Capture the cell that displays the provided text and extract its (X, Y) central coordinate. 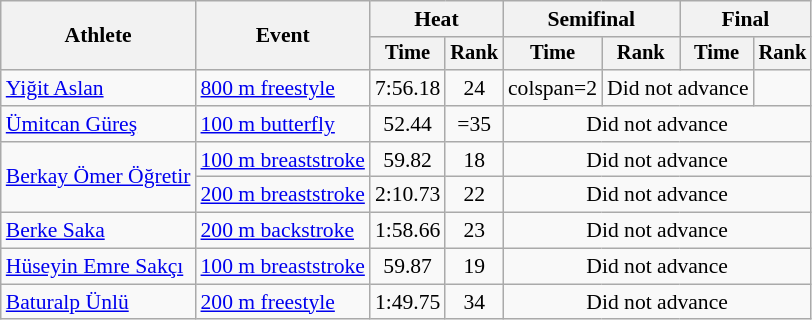
Final (746, 19)
1:58.66 (408, 231)
Ümitcan Güreş (98, 124)
Baturalp Ünlü (98, 302)
Berkay Ömer Öğretir (98, 178)
34 (474, 302)
Heat (436, 19)
1:49.75 (408, 302)
colspan=2 (552, 88)
200 m backstroke (282, 231)
Berke Saka (98, 231)
200 m breaststroke (282, 195)
800 m freestyle (282, 88)
22 (474, 195)
18 (474, 160)
59.82 (408, 160)
59.87 (408, 267)
100 m butterfly (282, 124)
=35 (474, 124)
7:56.18 (408, 88)
Athlete (98, 36)
2:10.73 (408, 195)
24 (474, 88)
19 (474, 267)
Event (282, 36)
52.44 (408, 124)
200 m freestyle (282, 302)
23 (474, 231)
Semifinal (592, 19)
Yiğit Aslan (98, 88)
Hüseyin Emre Sakçı (98, 267)
